Scan for the cell matching the given text and deliver its [X, Y] coordinate at center. 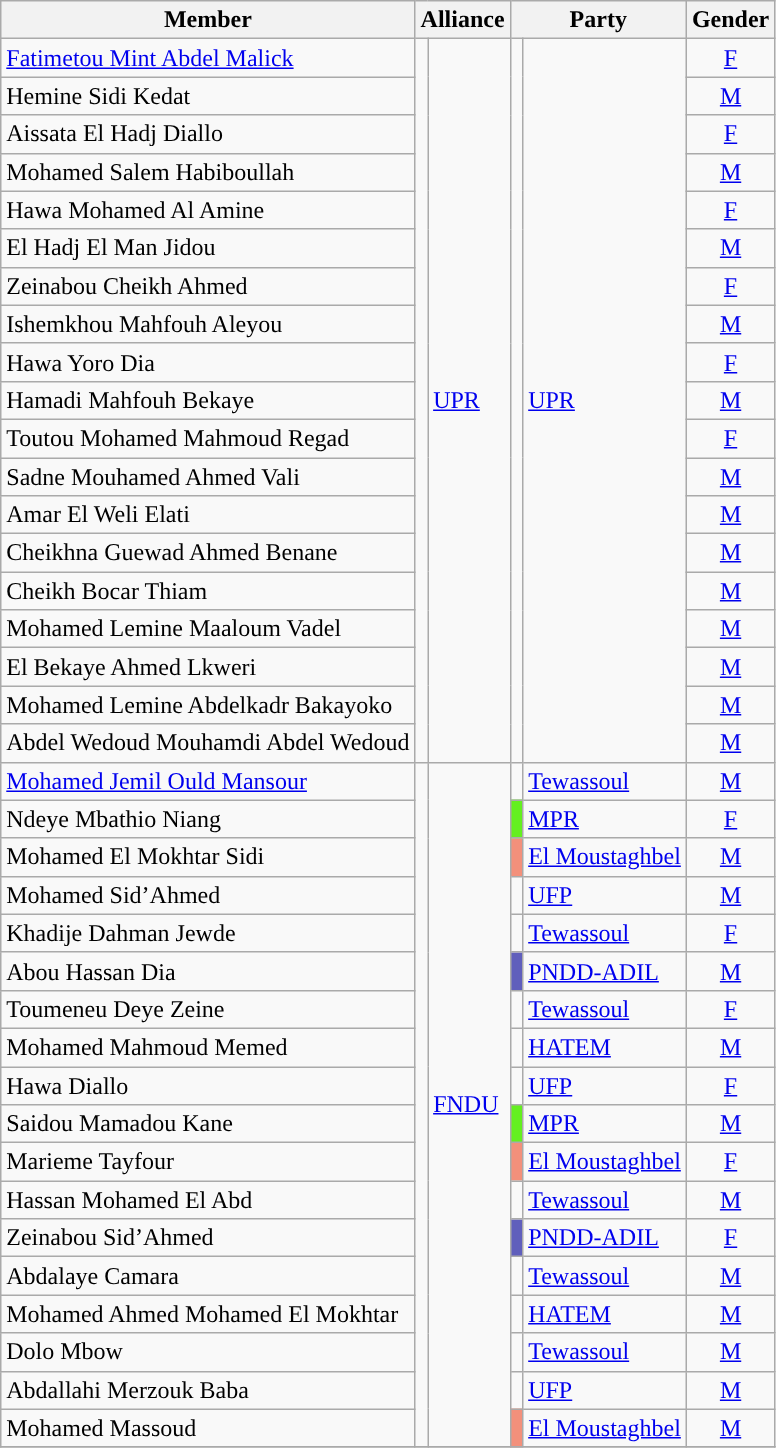
Hawa Diallo [208, 1085]
FNDU [469, 1104]
Ishemkhou Mahfouh Aleyou [208, 324]
Toumeneu Deye Zeine [208, 1009]
Aissata El Hadj Diallo [208, 134]
Abdel Wedoud Mouhamdi Abdel Wedoud [208, 743]
Cheikhna Guewad Ahmed Benane [208, 553]
Amar El Weli Elati [208, 515]
Hemine Sidi Kedat [208, 96]
Mohamed Jemil Ould Mansour [208, 781]
Gender [730, 20]
Mohamed Ahmed Mohamed El Mokhtar [208, 1314]
Cheikh Bocar Thiam [208, 591]
Zeinabou Cheikh Ahmed [208, 286]
Khadije Dahman Jewde [208, 933]
Mohamed El Mokhtar Sidi [208, 857]
Mohamed Sid’Ahmed [208, 895]
Sadne Mouhamed Ahmed Vali [208, 477]
Hamadi Mahfouh Bekaye [208, 400]
Dolo Mbow [208, 1352]
Abou Hassan Dia [208, 971]
Hassan Mohamed El Abd [208, 1200]
Alliance [462, 20]
El Hadj El Man Jidou [208, 248]
Marieme Tayfour [208, 1162]
Mohamed Lemine Maaloum Vadel [208, 629]
Party [598, 20]
Mohamed Massoud [208, 1428]
Abdallahi Merzouk Baba [208, 1390]
Ndeye Mbathio Niang [208, 819]
Fatimetou Mint Abdel Malick [208, 58]
Toutou Mohamed Mahmoud Regad [208, 438]
Saidou Mamadou Kane [208, 1124]
Zeinabou Sid’Ahmed [208, 1238]
Hawa Mohamed Al Amine [208, 210]
Hawa Yoro Dia [208, 362]
El Bekaye Ahmed Lkweri [208, 667]
Mohamed Mahmoud Memed [208, 1047]
Mohamed Lemine Abdelkadr Bakayoko [208, 705]
Member [208, 20]
Abdalaye Camara [208, 1276]
Mohamed Salem Habiboullah [208, 172]
